For the text-containing cell, return its midpoint in [x, y] coordinate format. 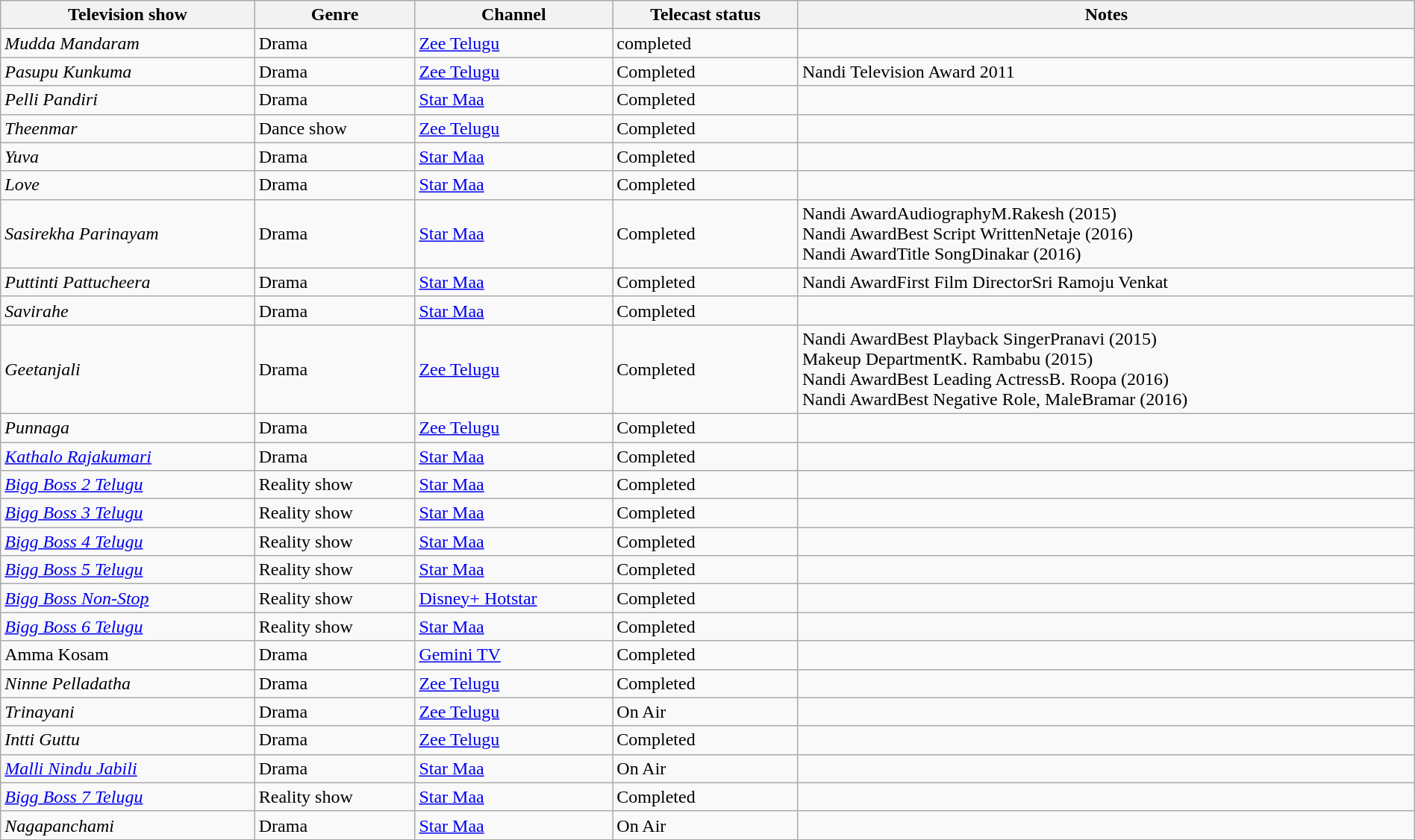
Bigg Boss 3 Telugu [128, 513]
Punnaga [128, 427]
Pasupu Kunkuma [128, 72]
Bigg Boss 6 Telugu [128, 627]
Television show [128, 15]
Bigg Boss 2 Telugu [128, 485]
Notes [1106, 15]
Bigg Boss 5 Telugu [128, 570]
Nandi AwardFirst Film DirectorSri Ramoju Venkat [1106, 282]
Mudda Mandaram [128, 43]
Ninne Pelladatha [128, 683]
Kathalo Rajakumari [128, 456]
Genre [334, 15]
Channel [513, 15]
Savirahe [128, 310]
Love [128, 185]
Gemini TV [513, 655]
Trinayani [128, 712]
Amma Kosam [128, 655]
Geetanjali [128, 369]
Disney+ Hotstar [513, 598]
Theenmar [128, 128]
Nandi Television Award 2011 [1106, 72]
Intti Guttu [128, 740]
Puttinti Pattucheera [128, 282]
Malli Nindu Jabili [128, 768]
Sasirekha Parinayam [128, 233]
Nandi AwardAudiographyM.Rakesh (2015)Nandi AwardBest Script WrittenNetaje (2016)Nandi AwardTitle SongDinakar (2016) [1106, 233]
Pelli Pandiri [128, 100]
Bigg Boss 4 Telugu [128, 542]
Dance show [334, 128]
Yuva [128, 157]
Telecast status [706, 15]
Nagapanchami [128, 825]
Bigg Boss Non-Stop [128, 598]
completed [706, 43]
Bigg Boss 7 Telugu [128, 797]
